From the cell containing the given text, extract its center point as (X, Y) coordinate. 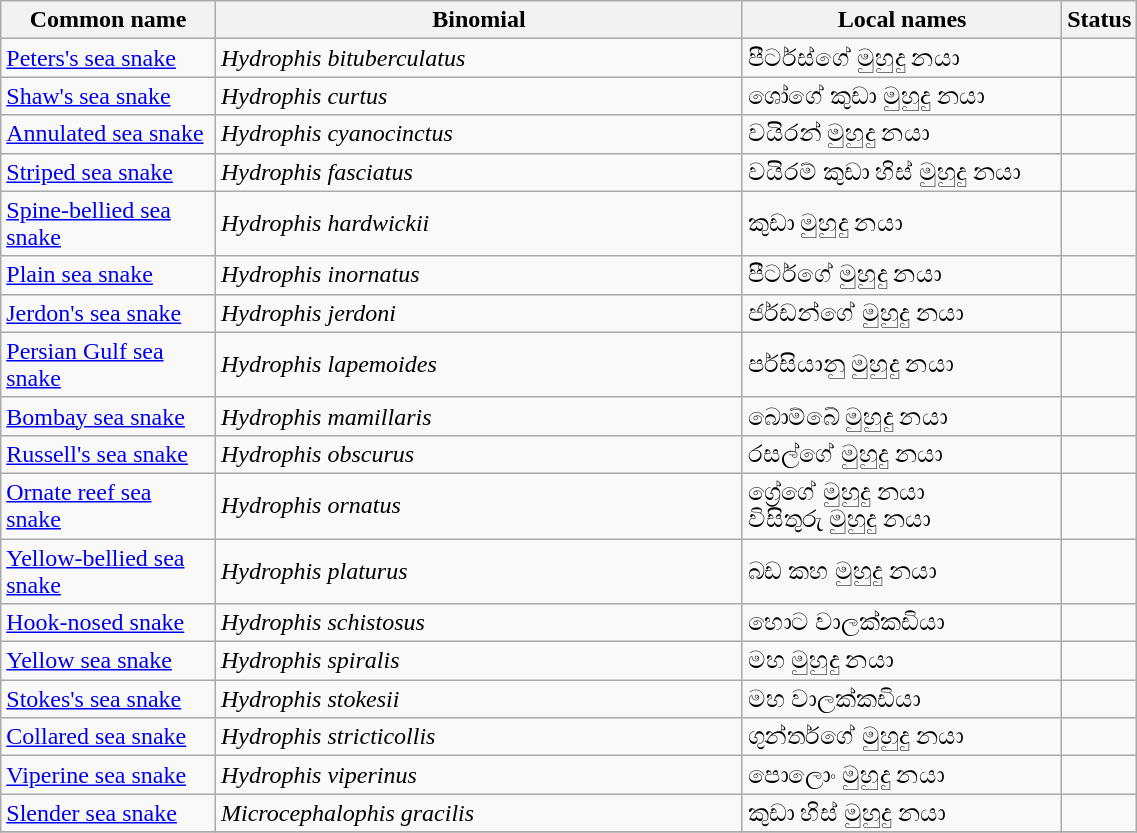
කුඩා හිස් මුහුදු නයා (902, 813)
Hydrophis lapemoides (478, 364)
පීටර්ගේ මුහුදු නයා (902, 275)
Yellow sea snake (108, 661)
Slender sea snake (108, 813)
ග්‍රේගේ මුහුදු නයා විසිතුරු මුහුදු නයා (902, 506)
Russell's sea snake (108, 454)
Hydrophis fasciatus (478, 172)
Bombay sea snake (108, 416)
Hydrophis hardwickii (478, 224)
Local names (902, 20)
මහ වාලක්කඩියා (902, 699)
පර්සියානු මුහුදු නයා (902, 364)
බොම්බේ මුහුදු නයා (902, 416)
Hydrophis stokesii (478, 699)
Hydrophis platurus (478, 570)
Plain sea snake (108, 275)
Hydrophis cyanocinctus (478, 134)
Binomial (478, 20)
Hydrophis schistosus (478, 623)
Stokes's sea snake (108, 699)
Jerdon's sea snake (108, 313)
Hydrophis bituberculatus (478, 58)
ජර්ඩන්ගේ මුහුදු නයා (902, 313)
වයිරම් කුඩා හිස් මුහුදු නයා (902, 172)
පීටර්ස්ගේ මුහුදු නයා (902, 58)
Ornate reef sea snake (108, 506)
Status (1100, 20)
Striped sea snake (108, 172)
Hydrophis jerdoni (478, 313)
හොට වාලක්කඩියා (902, 623)
Hydrophis spiralis (478, 661)
Persian Gulf sea snake (108, 364)
කුඩා මුහුදු නයා (902, 224)
Hydrophis stricticollis (478, 737)
Hydrophis mamillaris (478, 416)
Shaw's sea snake (108, 96)
Hydrophis curtus (478, 96)
පොලොං මුහුදු නයා (902, 775)
ගුන්තර්ගේ මුහුදු නයා (902, 737)
ශෝගේ කුඩා මුහුදු නයා (902, 96)
Spine-bellied sea snake (108, 224)
Collared sea snake (108, 737)
වයිරන් මුහුදු නයා (902, 134)
Hook-nosed snake (108, 623)
Peters's sea snake (108, 58)
මහ මුහුදු නයා (902, 661)
Hydrophis inornatus (478, 275)
Yellow-bellied sea snake (108, 570)
Common name (108, 20)
බඩ කහ මුහුදු නයා (902, 570)
රසල්ගේ මුහුදු නයා (902, 454)
Annulated sea snake (108, 134)
Hydrophis obscurus (478, 454)
Hydrophis viperinus (478, 775)
Hydrophis ornatus (478, 506)
Viperine sea snake (108, 775)
Microcephalophis gracilis (478, 813)
